Extract the [x, y] coordinate from the center of the cell holding the provided text.  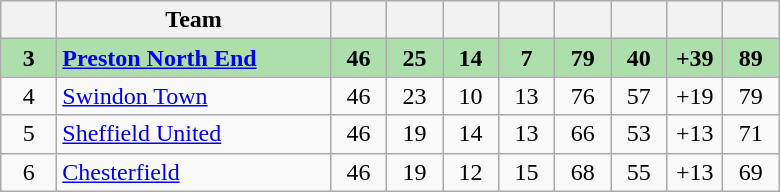
89 [751, 58]
4 [29, 96]
7 [527, 58]
+39 [695, 58]
40 [639, 58]
68 [583, 172]
23 [414, 96]
Team [194, 20]
53 [639, 134]
10 [470, 96]
5 [29, 134]
76 [583, 96]
3 [29, 58]
25 [414, 58]
71 [751, 134]
6 [29, 172]
15 [527, 172]
Chesterfield [194, 172]
66 [583, 134]
Preston North End [194, 58]
12 [470, 172]
+19 [695, 96]
Sheffield United [194, 134]
55 [639, 172]
Swindon Town [194, 96]
57 [639, 96]
69 [751, 172]
